For the text-containing cell, return its midpoint in [X, Y] coordinate format. 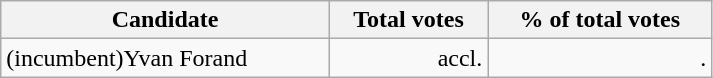
. [600, 58]
accl. [408, 58]
(incumbent)Yvan Forand [166, 58]
Total votes [408, 20]
% of total votes [600, 20]
Candidate [166, 20]
